Return the [x, y] coordinate for the center point of the cell that contains the specified text.  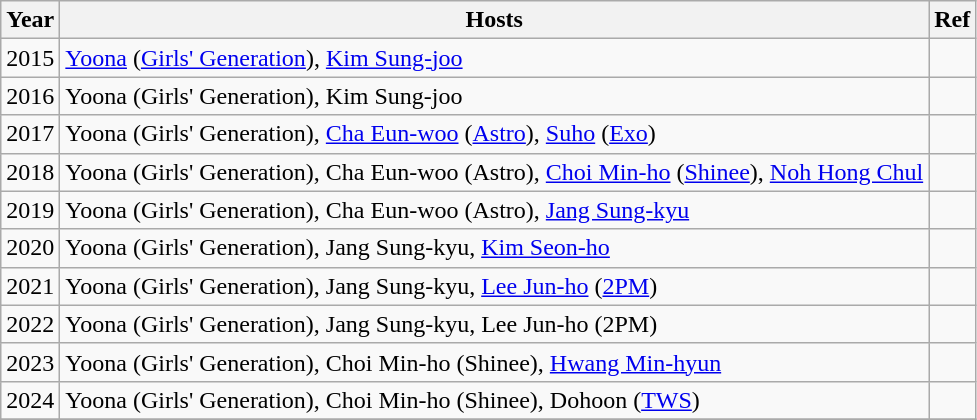
2020 [30, 248]
Yoona (Girls' Generation), Cha Eun-woo (Astro), Suho (Exo) [494, 134]
2017 [30, 134]
2018 [30, 172]
Yoona (Girls' Generation), Choi Min-ho (Shinee), Hwang Min-hyun [494, 362]
Ref [952, 20]
2023 [30, 362]
2016 [30, 96]
2021 [30, 286]
2019 [30, 210]
Year [30, 20]
2015 [30, 58]
Yoona (Girls' Generation), Cha Eun-woo (Astro), Choi Min-ho (Shinee), Noh Hong Chul [494, 172]
Yoona (Girls' Generation), Jang Sung-kyu, Kim Seon-ho [494, 248]
Hosts [494, 20]
Yoona (Girls' Generation), Choi Min-ho (Shinee), Dohoon (TWS) [494, 400]
2024 [30, 400]
2022 [30, 324]
Yoona (Girls' Generation), Cha Eun-woo (Astro), Jang Sung-kyu [494, 210]
